Locate the cell with the specified text and output its [x, y] center coordinate. 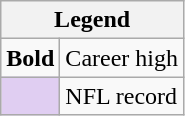
Legend [92, 20]
Bold [30, 58]
NFL record [122, 96]
Career high [122, 58]
